Provide the [x, y] coordinate of the cell's center where the given text is located.  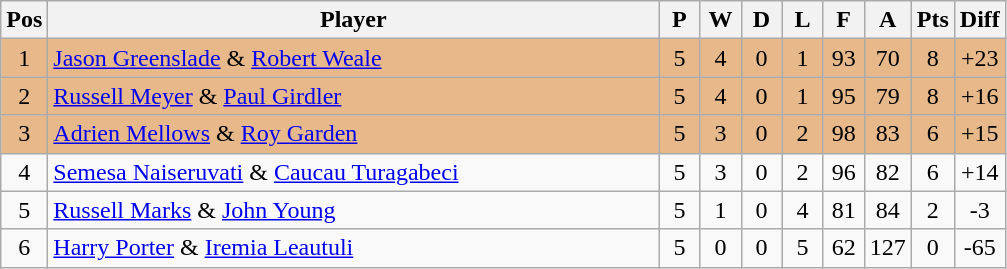
L [802, 20]
Jason Greenslade & Robert Weale [354, 58]
Adrien Mellows & Roy Garden [354, 134]
P [680, 20]
Pos [24, 20]
127 [888, 248]
+23 [980, 58]
Russell Meyer & Paul Girdler [354, 96]
W [720, 20]
83 [888, 134]
-3 [980, 210]
-65 [980, 248]
+15 [980, 134]
Pts [932, 20]
F [844, 20]
98 [844, 134]
79 [888, 96]
95 [844, 96]
62 [844, 248]
Diff [980, 20]
82 [888, 172]
A [888, 20]
93 [844, 58]
96 [844, 172]
Russell Marks & John Young [354, 210]
81 [844, 210]
D [762, 20]
70 [888, 58]
84 [888, 210]
Player [354, 20]
Harry Porter & Iremia Leautuli [354, 248]
+14 [980, 172]
Semesa Naiseruvati & Caucau Turagabeci [354, 172]
+16 [980, 96]
